For the text-containing cell, return its midpoint in (x, y) coordinate format. 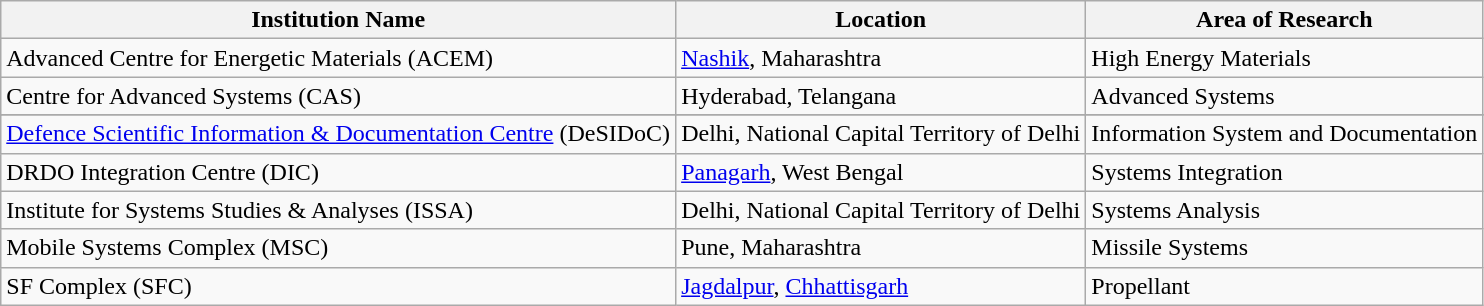
Panagarh, West Bengal (881, 172)
Missile Systems (1284, 248)
Information System and Documentation (1284, 134)
Institute for Systems Studies & Analyses (ISSA) (338, 210)
Centre for Advanced Systems (CAS) (338, 96)
Defence Scientific Information & Documentation Centre (DeSIDoC) (338, 134)
SF Complex (SFC) (338, 286)
Nashik, Maharashtra (881, 58)
High Energy Materials (1284, 58)
DRDO Integration Centre (DIC) (338, 172)
Advanced Centre for Energetic Materials (ACEM) (338, 58)
Systems Analysis (1284, 210)
Jagdalpur, Chhattisgarh (881, 286)
Propellant (1284, 286)
Systems Integration (1284, 172)
Mobile Systems Complex (MSC) (338, 248)
Pune, Maharashtra (881, 248)
Institution Name (338, 20)
Area of Research (1284, 20)
Advanced Systems (1284, 96)
Hyderabad, Telangana (881, 96)
Location (881, 20)
